From the cell containing the given text, extract its center point as (X, Y) coordinate. 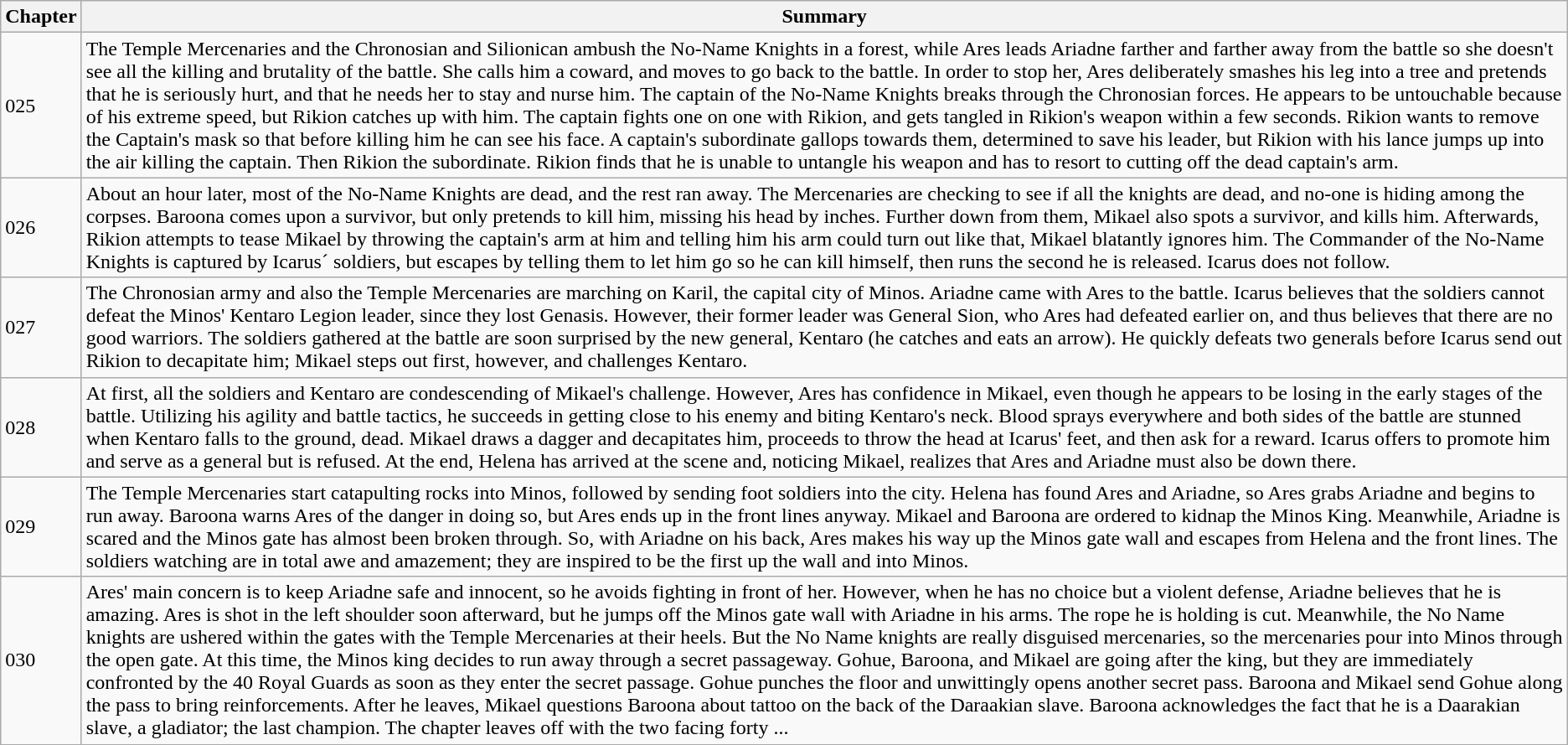
Chapter (41, 17)
Summary (824, 17)
028 (41, 427)
027 (41, 327)
030 (41, 660)
025 (41, 106)
026 (41, 228)
029 (41, 526)
